Locate the cell with the specified text and output its [x, y] center coordinate. 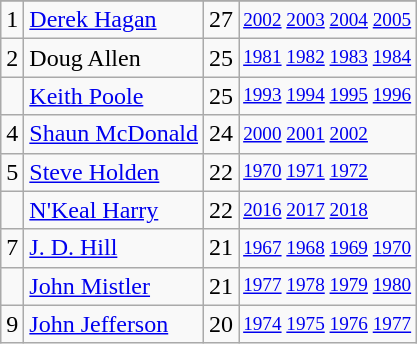
John Jefferson [114, 324]
2016 2017 2018 [328, 210]
2000 2001 2002 [328, 134]
24 [222, 134]
1977 1978 1979 1980 [328, 286]
Doug Allen [114, 58]
N'Keal Harry [114, 210]
Steve Holden [114, 172]
1967 1968 1969 1970 [328, 248]
20 [222, 324]
Derek Hagan [114, 20]
2002 2003 2004 2005 [328, 20]
2 [12, 58]
9 [12, 324]
John Mistler [114, 286]
1 [12, 20]
1974 1975 1976 1977 [328, 324]
J. D. Hill [114, 248]
Shaun McDonald [114, 134]
4 [12, 134]
27 [222, 20]
1981 1982 1983 1984 [328, 58]
7 [12, 248]
1993 1994 1995 1996 [328, 96]
Keith Poole [114, 96]
5 [12, 172]
1970 1971 1972 [328, 172]
